Scan for the cell matching the given text and deliver its [X, Y] coordinate at center. 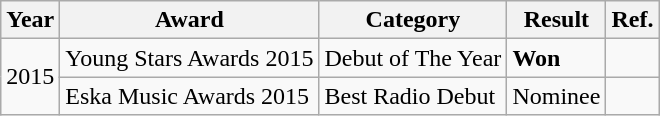
Nominee [556, 96]
Won [556, 58]
Ref. [632, 20]
Award [190, 20]
Result [556, 20]
Category [413, 20]
Best Radio Debut [413, 96]
2015 [30, 77]
Debut of The Year [413, 58]
Year [30, 20]
Eska Music Awards 2015 [190, 96]
Young Stars Awards 2015 [190, 58]
